Scan for the cell matching the given text and deliver its [x, y] coordinate at center. 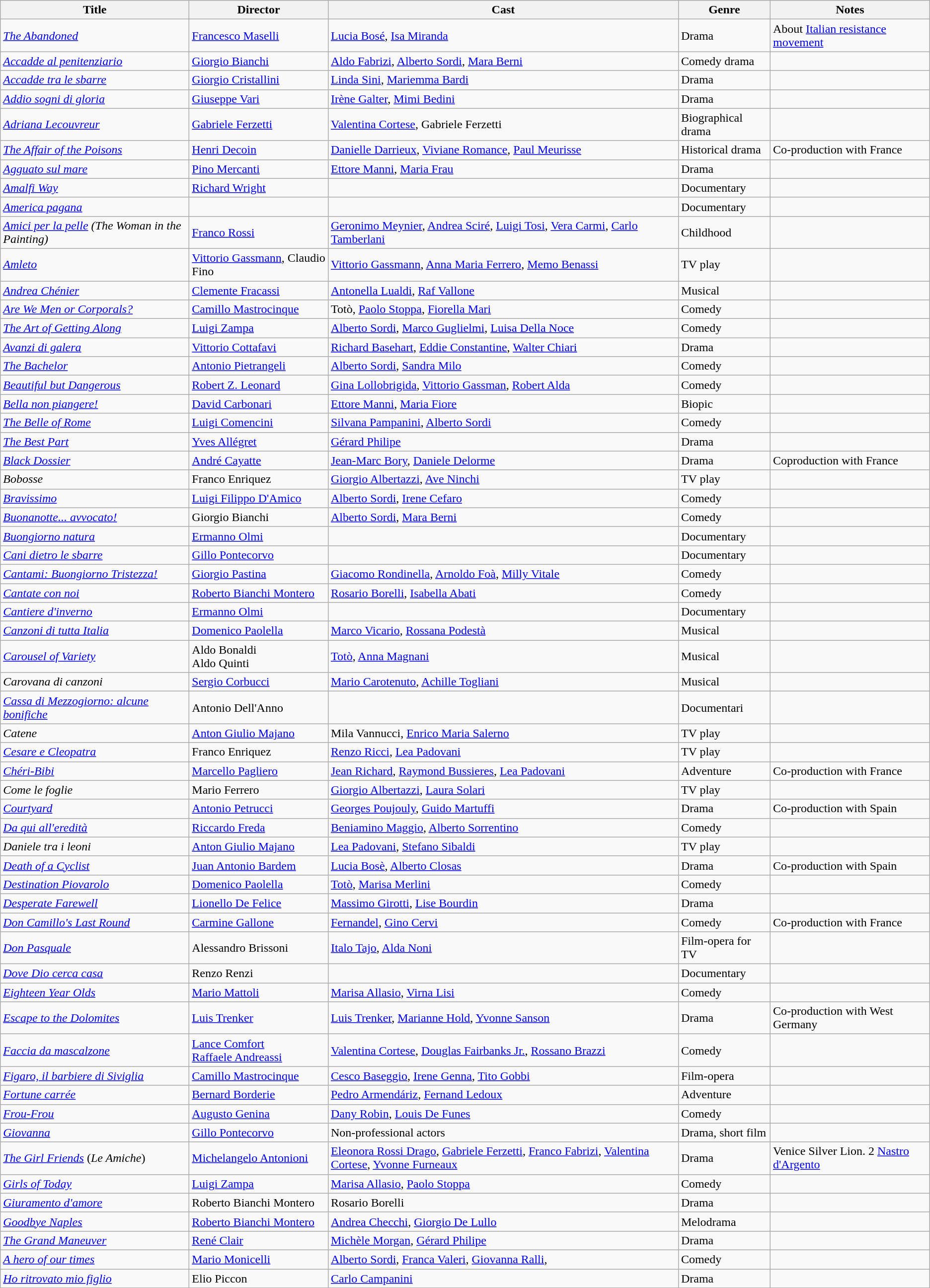
Desperate Farewell [95, 903]
Amalfi Way [95, 188]
Giorgio Albertazzi, Laura Solari [503, 790]
Francesco Maselli [259, 36]
Totò, Marisa Merlini [503, 884]
Addio sogni di gloria [95, 99]
Cassa di Mezzogiorno: alcune bonifiche [95, 707]
About Italian resistance movement [851, 36]
Girls of Today [95, 1184]
Marisa Allasio, Paolo Stoppa [503, 1184]
Dany Robin, Louis De Funes [503, 1114]
Mario Ferrero [259, 790]
Cesare e Cleopatra [95, 752]
Non-professional actors [503, 1133]
Eighteen Year Olds [95, 992]
Irène Galter, Mimi Bedini [503, 99]
Marisa Allasio, Virna Lisi [503, 992]
Beniamino Maggio, Alberto Sorrentino [503, 828]
Rosario Borelli [503, 1203]
Cantiere d'inverno [95, 612]
Come le foglie [95, 790]
Ho ritrovato mio figlio [95, 1278]
Giorgio Cristallini [259, 80]
Aldo BonaldiAldo Quinti [259, 657]
Bravissimo [95, 498]
Bobosse [95, 479]
André Cayatte [259, 460]
Comedy drama [724, 61]
Mila Vannucci, Enrico Maria Salerno [503, 733]
Daniele tra i leoni [95, 846]
Jean Richard, Raymond Bussieres, Lea Padovani [503, 771]
Luis Trenker [259, 1018]
The Grand Maneuver [95, 1240]
The Abandoned [95, 36]
Da qui all'eredità [95, 828]
Juan Antonio Bardem [259, 865]
Goodbye Naples [95, 1221]
Cesco Baseggio, Irene Genna, Tito Gobbi [503, 1076]
Title [95, 10]
Cantate con noi [95, 593]
Luigi Filippo D'Amico [259, 498]
Franco Rossi [259, 232]
Sergio Corbucci [259, 682]
Lance ComfortRaffaele Andreassi [259, 1050]
Marco Vicario, Rossana Podestà [503, 631]
Giuseppe Vari [259, 99]
Massimo Girotti, Lise Bourdin [503, 903]
The Art of Getting Along [95, 328]
Totò, Anna Magnani [503, 657]
Linda Sini, Mariemma Bardi [503, 80]
Bella non piangere! [95, 404]
Richard Basehart, Eddie Constantine, Walter Chiari [503, 347]
Vittorio Gassmann, Claudio Fino [259, 264]
Biographical drama [724, 124]
The Bachelor [95, 366]
The Girl Friends (Le Amiche) [95, 1158]
The Belle of Rome [95, 423]
Avanzi di galera [95, 347]
Don Pasquale [95, 948]
Silvana Pampanini, Alberto Sordi [503, 423]
Antonio Petrucci [259, 809]
Lionello De Felice [259, 903]
Michelangelo Antonioni [259, 1158]
Giuramento d'amore [95, 1203]
Eleonora Rossi Drago, Gabriele Ferzetti, Franco Fabrizi, Valentina Cortese, Yvonne Furneaux [503, 1158]
Luigi Comencini [259, 423]
Courtyard [95, 809]
Venice Silver Lion. 2 Nastro d'Argento [851, 1158]
Vittorio Cottafavi [259, 347]
Director [259, 10]
Chéri-Bibi [95, 771]
Alberto Sordi, Marco Guglielmi, Luisa Della Noce [503, 328]
Andrea Chénier [95, 291]
Antonio Dell'Anno [259, 707]
Buongiorno natura [95, 536]
Rosario Borelli, Isabella Abati [503, 593]
Beautiful but Dangerous [95, 385]
Lucia Bosè, Alberto Closas [503, 865]
Elio Piccon [259, 1278]
Richard Wright [259, 188]
Amici per la pelle (The Woman in the Painting) [95, 232]
Frou-Frou [95, 1114]
Are We Men or Corporals? [95, 309]
Giacomo Rondinella, Arnoldo Foà, Milly Vitale [503, 574]
Lea Padovani, Stefano Sibaldi [503, 846]
Renzo Renzi [259, 974]
Melodrama [724, 1221]
Marcello Pagliero [259, 771]
Cani dietro le sbarre [95, 555]
Ettore Manni, Maria Fiore [503, 404]
Totò, Paolo Stoppa, Fiorella Mari [503, 309]
Alessandro Brissoni [259, 948]
Clemente Fracassi [259, 291]
Destination Piovarolo [95, 884]
America pagana [95, 207]
Film-opera for TV [724, 948]
Escape to the Dolomites [95, 1018]
Amleto [95, 264]
Accadde al penitenziario [95, 61]
Valentina Cortese, Gabriele Ferzetti [503, 124]
Vittorio Gassmann, Anna Maria Ferrero, Memo Benassi [503, 264]
Co-production with West Germany [851, 1018]
Ettore Manni, Maria Frau [503, 169]
The Affair of the Poisons [95, 150]
René Clair [259, 1240]
Italo Tajo, Alda Noni [503, 948]
Pino Mercanti [259, 169]
Adriana Lecouvreur [95, 124]
Augusto Genina [259, 1114]
Geronimo Meynier, Andrea Sciré, Luigi Tosi, Vera Carmi, Carlo Tamberlani [503, 232]
Catene [95, 733]
Film-opera [724, 1076]
Valentina Cortese, Douglas Fairbanks Jr., Rossano Brazzi [503, 1050]
Gérard Philipe [503, 442]
Mario Mattoli [259, 992]
Carovana di canzoni [95, 682]
Alberto Sordi, Franca Valeri, Giovanna Ralli, [503, 1259]
Death of a Cyclist [95, 865]
Aldo Fabrizi, Alberto Sordi, Mara Berni [503, 61]
Michèle Morgan, Gérard Philipe [503, 1240]
Black Dossier [95, 460]
Bernard Borderie [259, 1095]
Coproduction with France [851, 460]
Documentari [724, 707]
Drama, short film [724, 1133]
Biopic [724, 404]
Luis Trenker, Marianne Hold, Yvonne Sanson [503, 1018]
Carlo Campanini [503, 1278]
Riccardo Freda [259, 828]
Pedro Armendáriz, Fernand Ledoux [503, 1095]
The Best Part [95, 442]
Antonio Pietrangeli [259, 366]
Robert Z. Leonard [259, 385]
Childhood [724, 232]
Buonanotte... avvocato! [95, 517]
Carmine Gallone [259, 922]
Danielle Darrieux, Viviane Romance, Paul Meurisse [503, 150]
Jean-Marc Bory, Daniele Delorme [503, 460]
Figaro, il barbiere di Siviglia [95, 1076]
Giovanna [95, 1133]
Mario Carotenuto, Achille Togliani [503, 682]
Genre [724, 10]
Historical drama [724, 150]
Fortune carrée [95, 1095]
Cast [503, 10]
Georges Poujouly, Guido Martuffi [503, 809]
David Carbonari [259, 404]
Mario Monicelli [259, 1259]
Agguato sul mare [95, 169]
Giorgio Pastina [259, 574]
Dove Dio cerca casa [95, 974]
Andrea Checchi, Giorgio De Lullo [503, 1221]
Don Camillo's Last Round [95, 922]
Gina Lollobrigida, Vittorio Gassman, Robert Alda [503, 385]
Accadde tra le sbarre [95, 80]
Giorgio Albertazzi, Ave Ninchi [503, 479]
Lucia Bosé, Isa Miranda [503, 36]
Antonella Lualdi, Raf Vallone [503, 291]
Yves Allégret [259, 442]
A hero of our times [95, 1259]
Alberto Sordi, Mara Berni [503, 517]
Canzoni di tutta Italia [95, 631]
Alberto Sordi, Irene Cefaro [503, 498]
Renzo Ricci, Lea Padovani [503, 752]
Faccia da mascalzone [95, 1050]
Carousel of Variety [95, 657]
Henri Decoin [259, 150]
Fernandel, Gino Cervi [503, 922]
Alberto Sordi, Sandra Milo [503, 366]
Notes [851, 10]
Cantami: Buongiorno Tristezza! [95, 574]
Gabriele Ferzetti [259, 124]
